For the text-containing cell, return its midpoint in (x, y) coordinate format. 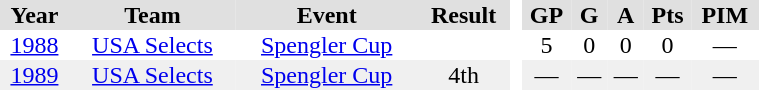
Year (34, 15)
A (625, 15)
4th (463, 75)
1989 (34, 75)
Pts (668, 15)
GP (546, 15)
Event (326, 15)
1988 (34, 45)
5 (546, 45)
Team (152, 15)
Result (463, 15)
PIM (724, 15)
G (589, 15)
